Find where the given text appears and provide that cell's center as [x, y] coordinate. 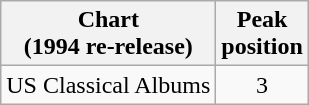
Chart (1994 re-release) [108, 34]
US Classical Albums [108, 85]
Peakposition [262, 34]
3 [262, 85]
